Locate the cell with the specified text and output its (X, Y) center coordinate. 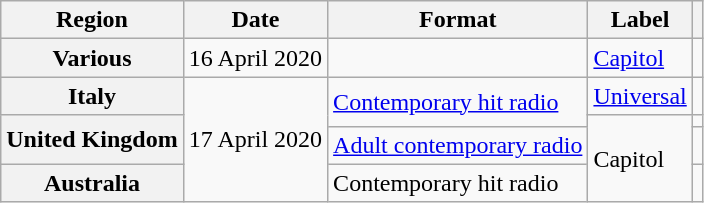
16 April 2020 (255, 58)
Label (640, 20)
Various (92, 58)
Adult contemporary radio (458, 145)
Region (92, 20)
Italy (92, 96)
United Kingdom (92, 140)
Date (255, 20)
Universal (640, 96)
Australia (92, 183)
17 April 2020 (255, 140)
Format (458, 20)
